Capture the cell that displays the provided text and extract its (X, Y) central coordinate. 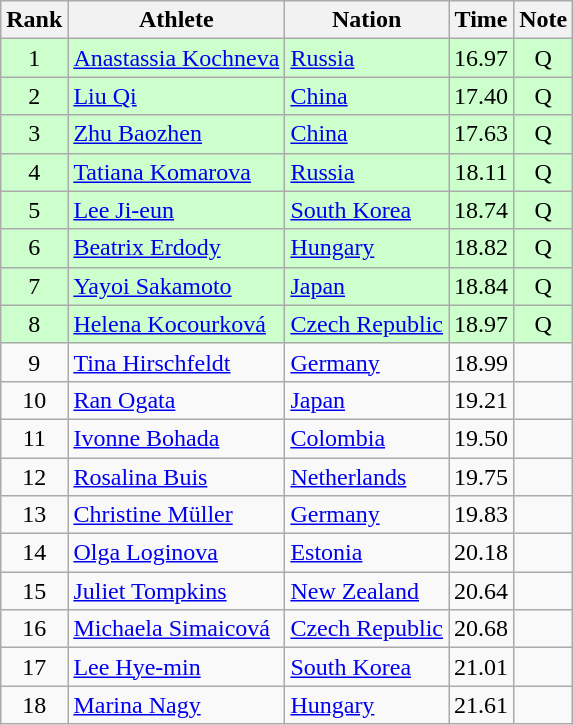
Ivonne Bohada (176, 438)
13 (34, 515)
7 (34, 286)
9 (34, 362)
Olga Loginova (176, 553)
8 (34, 324)
18.84 (482, 286)
Time (482, 20)
18.97 (482, 324)
16 (34, 629)
Liu Qi (176, 96)
Marina Nagy (176, 705)
18.74 (482, 210)
Yayoi Sakamoto (176, 286)
19.75 (482, 477)
2 (34, 96)
Tina Hirschfeldt (176, 362)
21.01 (482, 667)
15 (34, 591)
20.68 (482, 629)
Christine Müller (176, 515)
Netherlands (367, 477)
Helena Kocourková (176, 324)
11 (34, 438)
Ran Ogata (176, 400)
16.97 (482, 58)
19.21 (482, 400)
New Zealand (367, 591)
19.83 (482, 515)
10 (34, 400)
Rank (34, 20)
4 (34, 172)
12 (34, 477)
Athlete (176, 20)
1 (34, 58)
Zhu Baozhen (176, 134)
Juliet Tompkins (176, 591)
Estonia (367, 553)
19.50 (482, 438)
18.99 (482, 362)
Beatrix Erdody (176, 248)
18.11 (482, 172)
Lee Hye-min (176, 667)
Tatiana Komarova (176, 172)
20.18 (482, 553)
14 (34, 553)
21.61 (482, 705)
Michaela Simaicová (176, 629)
Note (544, 20)
Rosalina Buis (176, 477)
Colombia (367, 438)
18.82 (482, 248)
18 (34, 705)
Nation (367, 20)
5 (34, 210)
17.63 (482, 134)
3 (34, 134)
Anastassia Kochneva (176, 58)
Lee Ji-eun (176, 210)
17 (34, 667)
20.64 (482, 591)
17.40 (482, 96)
6 (34, 248)
